Provide the (X, Y) coordinate of the cell's center where the given text is located.  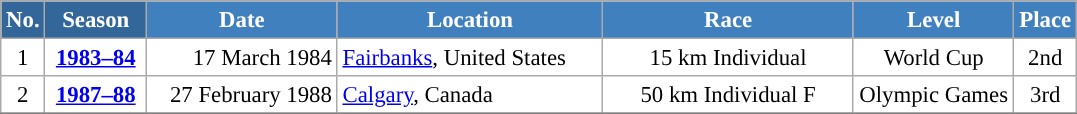
Fairbanks, United States (470, 58)
Date (242, 20)
2 (23, 95)
1983–84 (96, 58)
Place (1045, 20)
Level (934, 20)
3rd (1045, 95)
Race (728, 20)
No. (23, 20)
1987–88 (96, 95)
Season (96, 20)
Olympic Games (934, 95)
2nd (1045, 58)
World Cup (934, 58)
50 km Individual F (728, 95)
27 February 1988 (242, 95)
Calgary, Canada (470, 95)
1 (23, 58)
Location (470, 20)
15 km Individual (728, 58)
17 March 1984 (242, 58)
